Capture the cell that displays the provided text and extract its (x, y) central coordinate. 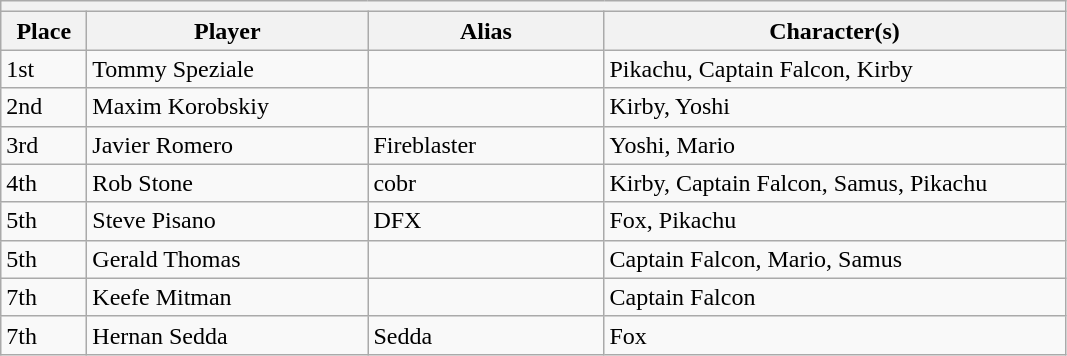
cobr (486, 183)
Hernan Sedda (228, 335)
Javier Romero (228, 145)
Kirby, Captain Falcon, Samus, Pikachu (834, 183)
Fox (834, 335)
Alias (486, 31)
2nd (44, 107)
Fox, Pikachu (834, 221)
3rd (44, 145)
Yoshi, Mario (834, 145)
4th (44, 183)
Maxim Korobskiy (228, 107)
Tommy Speziale (228, 69)
Rob Stone (228, 183)
Character(s) (834, 31)
Pikachu, Captain Falcon, Kirby (834, 69)
Sedda (486, 335)
Captain Falcon (834, 297)
Place (44, 31)
Fireblaster (486, 145)
Steve Pisano (228, 221)
Player (228, 31)
DFX (486, 221)
1st (44, 69)
Captain Falcon, Mario, Samus (834, 259)
Kirby, Yoshi (834, 107)
Keefe Mitman (228, 297)
Gerald Thomas (228, 259)
